Find where the given text appears and provide that cell's center as [x, y] coordinate. 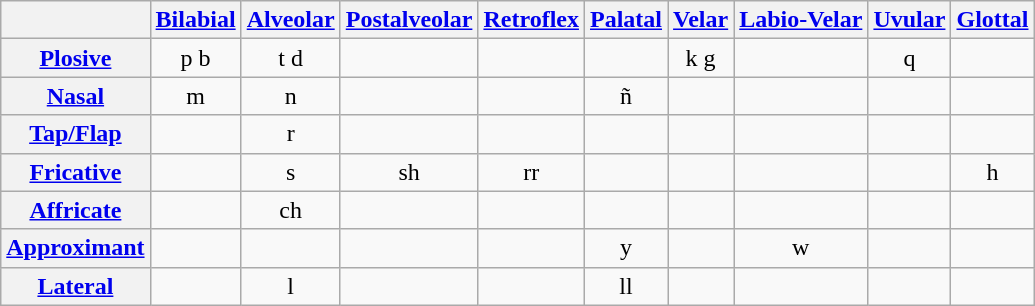
Glottal [992, 20]
ch [290, 210]
s [290, 172]
Approximant [76, 248]
Tap/Flap [76, 134]
y [626, 248]
Velar [701, 20]
Lateral [76, 286]
m [196, 96]
n [290, 96]
Bilabial [196, 20]
r [290, 134]
Retroflex [532, 20]
Affricate [76, 210]
k g [701, 58]
t d [290, 58]
Uvular [910, 20]
ll [626, 286]
Labio-Velar [801, 20]
Alveolar [290, 20]
Fricative [76, 172]
Postalveolar [409, 20]
rr [532, 172]
l [290, 286]
Nasal [76, 96]
h [992, 172]
sh [409, 172]
q [910, 58]
Palatal [626, 20]
w [801, 248]
p b [196, 58]
ñ [626, 96]
Plosive [76, 58]
